Identify which cell holds the provided text, then report its [x, y] central coordinate. 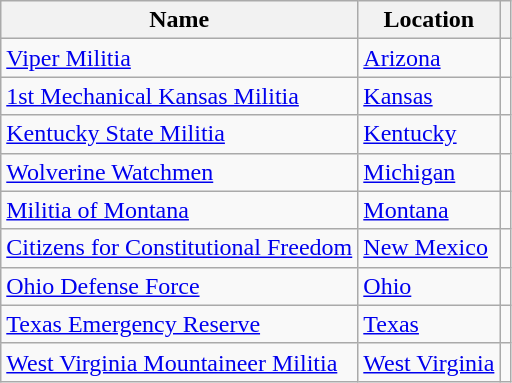
Kansas [429, 96]
Ohio [429, 286]
Name [180, 20]
Wolverine Watchmen [180, 172]
Kentucky [429, 134]
Militia of Montana [180, 210]
New Mexico [429, 248]
Arizona [429, 58]
Viper Militia [180, 58]
Kentucky State Militia [180, 134]
Ohio Defense Force [180, 286]
Michigan [429, 172]
Location [429, 20]
Montana [429, 210]
Texas Emergency Reserve [180, 324]
Texas [429, 324]
West Virginia [429, 362]
Citizens for Constitutional Freedom [180, 248]
West Virginia Mountaineer Militia [180, 362]
1st Mechanical Kansas Militia [180, 96]
